Identify which cell holds the provided text, then report its (X, Y) central coordinate. 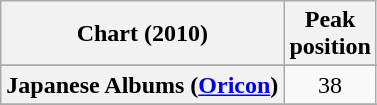
38 (330, 85)
Japanese Albums (Oricon) (142, 85)
Chart (2010) (142, 34)
Peak position (330, 34)
